Identify which cell holds the provided text, then report its [x, y] central coordinate. 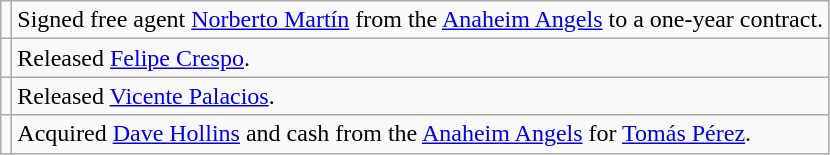
Signed free agent Norberto Martín from the Anaheim Angels to a one-year contract. [420, 20]
Released Felipe Crespo. [420, 58]
Released Vicente Palacios. [420, 96]
Acquired Dave Hollins and cash from the Anaheim Angels for Tomás Pérez. [420, 134]
